Determine the (x, y) coordinate at the center of the cell enclosing the given text.  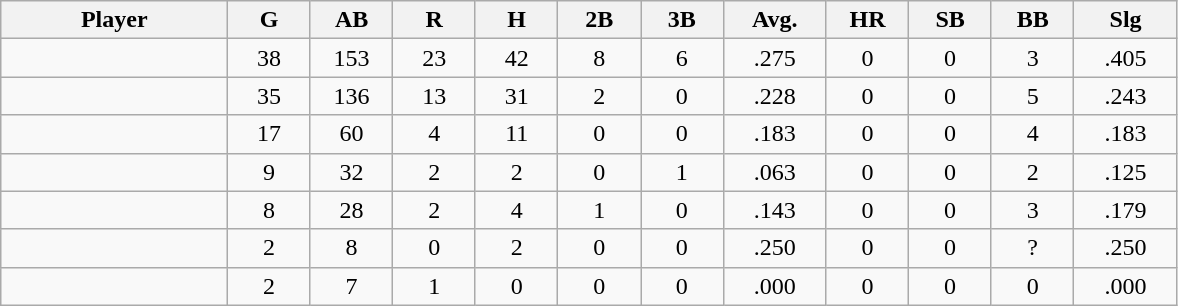
136 (352, 96)
5 (1032, 96)
G (270, 20)
H (516, 20)
60 (352, 134)
11 (516, 134)
23 (434, 58)
28 (352, 210)
.228 (774, 96)
17 (270, 134)
9 (270, 172)
35 (270, 96)
3B (682, 20)
31 (516, 96)
42 (516, 58)
.405 (1126, 58)
.063 (774, 172)
BB (1032, 20)
.143 (774, 210)
38 (270, 58)
Slg (1126, 20)
13 (434, 96)
32 (352, 172)
2B (600, 20)
AB (352, 20)
Avg. (774, 20)
7 (352, 286)
SB (950, 20)
.243 (1126, 96)
.125 (1126, 172)
HR (868, 20)
Player (114, 20)
.179 (1126, 210)
R (434, 20)
? (1032, 248)
6 (682, 58)
.275 (774, 58)
153 (352, 58)
